Pinpoint the cell where the given text exists, returning its [x, y] midpoint coordinate. 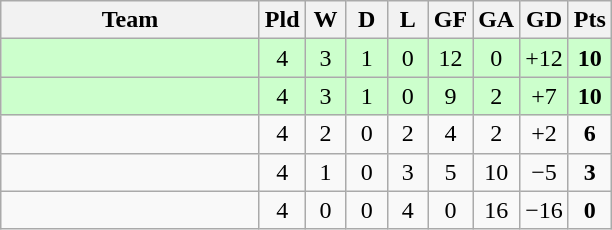
GD [544, 20]
+12 [544, 58]
W [326, 20]
GA [496, 20]
D [366, 20]
+2 [544, 134]
9 [450, 96]
GF [450, 20]
L [408, 20]
−16 [544, 210]
−5 [544, 172]
Pts [590, 20]
Team [130, 20]
5 [450, 172]
16 [496, 210]
12 [450, 58]
6 [590, 134]
+7 [544, 96]
Pld [282, 20]
